For the text-containing cell, return its midpoint in (x, y) coordinate format. 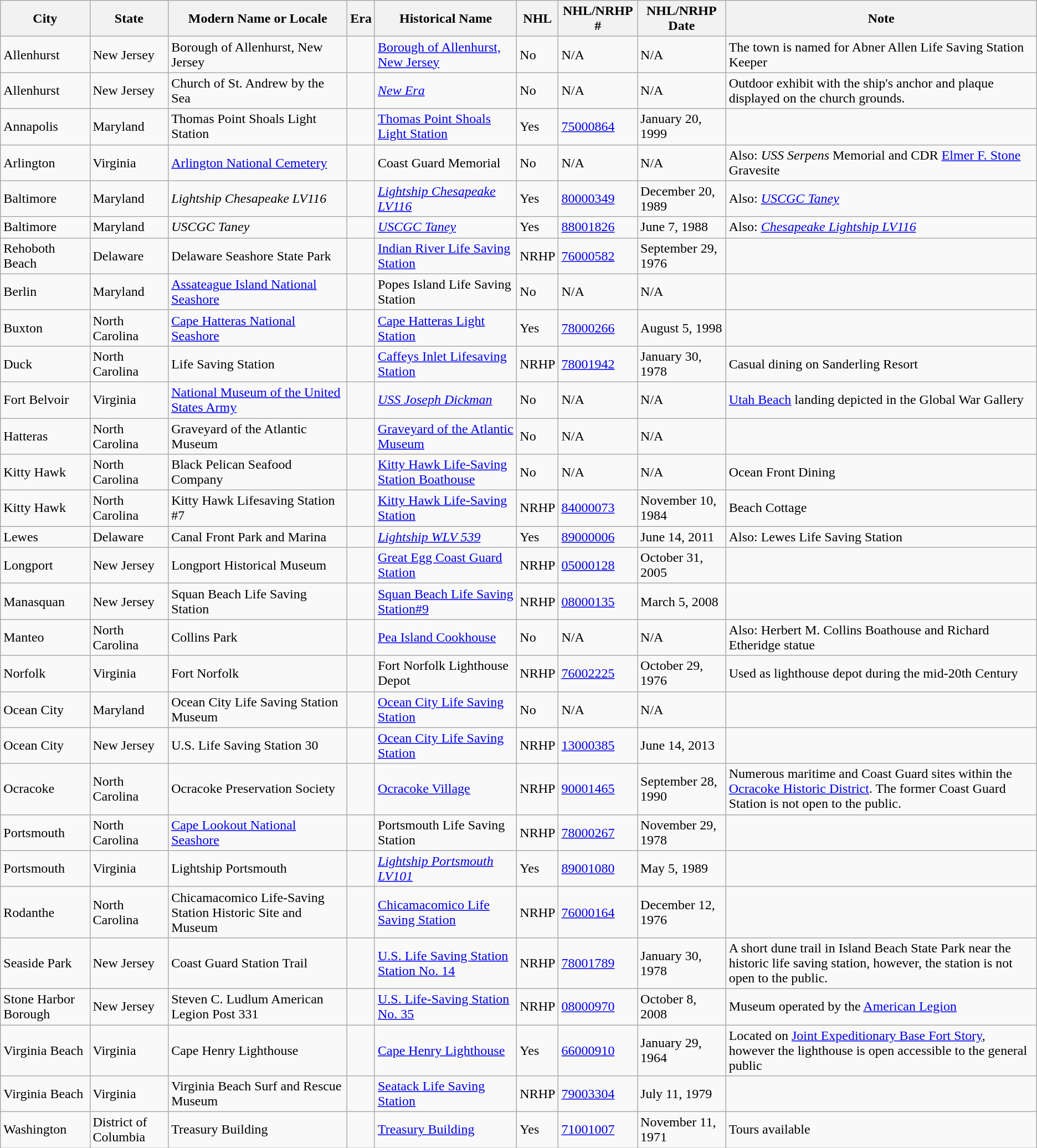
Berlin (45, 291)
Steven C. Ludlum American Legion Post 331 (258, 1006)
Washington (45, 1130)
Casual dining on Sanderling Resort (881, 363)
Virginia Beach Surf and Rescue Museum (258, 1094)
Tours available (881, 1130)
Indian River Life Saving Station (445, 256)
Also: Chesapeake Lightship LV116 (881, 227)
September 28, 1990 (682, 789)
08000135 (598, 602)
Also: Herbert M. Collins Boathouse and Richard Etheridge statue (881, 637)
November 11, 1971 (682, 1130)
Hatteras (45, 435)
A short dune trail in Island Beach State Park near the historic life saving station, however, the station is not open to the public. (881, 963)
13000385 (598, 746)
79003304 (598, 1094)
Longport (45, 565)
78000267 (598, 832)
Delaware Seashore State Park (258, 256)
Duck (45, 363)
November 29, 1978 (682, 832)
National Museum of the United States Army (258, 400)
Ocracoke Village (445, 789)
66000910 (598, 1050)
Canal Front Park and Marina (258, 537)
Coast Guard Station Trail (258, 963)
Cape Lookout National Seashore (258, 832)
Life Saving Station (258, 363)
Also: Lewes Life Saving Station (881, 537)
September 29, 1976 (682, 256)
Cape Hatteras National Seashore (258, 328)
Also: USCGC Taney (881, 198)
Cape Hatteras Light Station (445, 328)
Kitty Hawk Life-Saving Station (445, 509)
Norfolk (45, 674)
90001465 (598, 789)
Seatack Life Saving Station (445, 1094)
Modern Name or Locale (258, 19)
Era (361, 19)
NHL (537, 19)
Utah Beach landing depicted in the Global War Gallery (881, 400)
76002225 (598, 674)
08000970 (598, 1006)
Squan Beach Life Saving Station (258, 602)
Caffeys Inlet Lifesaving Station (445, 363)
U.S. Life Saving Station 30 (258, 746)
January 29, 1964 (682, 1050)
December 12, 1976 (682, 912)
Chicamacomico Life-Saving Station Historic Site and Museum (258, 912)
Black Pelican Seafood Company (258, 472)
June 14, 2013 (682, 746)
New Era (445, 91)
Located on Joint Expeditionary Base Fort Story, however the lighthouse is open accessible to the general public (881, 1050)
June 14, 2011 (682, 537)
March 5, 2008 (682, 602)
Museum operated by the American Legion (881, 1006)
District of Columbia (129, 1130)
Lightship Portsmouth (258, 869)
August 5, 1998 (682, 328)
Manasquan (45, 602)
Annapolis (45, 126)
78001789 (598, 963)
Lewes (45, 537)
Coast Guard Memorial (445, 163)
84000073 (598, 509)
Ocean Front Dining (881, 472)
Lightship Portsmouth LV101 (445, 869)
Historical Name (445, 19)
U.S. Life Saving Station Station No. 14 (445, 963)
78001942 (598, 363)
October 31, 2005 (682, 565)
75000864 (598, 126)
Buxton (45, 328)
Portsmouth Life Saving Station (445, 832)
Lightship WLV 539 (445, 537)
Collins Park (258, 637)
Pea Island Cookhouse (445, 637)
Church of St. Andrew by the Sea (258, 91)
Fort Norfolk (258, 674)
City (45, 19)
80000349 (598, 198)
Arlington (45, 163)
88001826 (598, 227)
Chicamacomico Life Saving Station (445, 912)
January 20, 1999 (682, 126)
May 5, 1989 (682, 869)
76000164 (598, 912)
November 10, 1984 (682, 509)
Popes Island Life Saving Station (445, 291)
71001007 (598, 1130)
89001080 (598, 869)
June 7, 1988 (682, 227)
Numerous maritime and Coast Guard sites within the Ocracoke Historic District. The former Coast Guard Station is not open to the public. (881, 789)
Squan Beach Life Saving Station#9 (445, 602)
State (129, 19)
December 20, 1989 (682, 198)
Manteo (45, 637)
05000128 (598, 565)
Also: USS Serpens Memorial and CDR Elmer F. Stone Gravesite (881, 163)
Arlington National Cemetery (258, 163)
The town is named for Abner Allen Life Saving Station Keeper (881, 54)
Note (881, 19)
Used as lighthouse depot during the mid-20th Century (881, 674)
Fort Belvoir (45, 400)
Ocean City Life Saving Station Museum (258, 709)
Fort Norfolk Lighthouse Depot (445, 674)
Rodanthe (45, 912)
NHL/NRHP # (598, 19)
July 11, 1979 (682, 1094)
Kitty Hawk Lifesaving Station #7 (258, 509)
Rehoboth Beach (45, 256)
Assateague Island National Seashore (258, 291)
89000006 (598, 537)
Kitty Hawk Life-Saving Station Boathouse (445, 472)
October 29, 1976 (682, 674)
Longport Historical Museum (258, 565)
Ocracoke (45, 789)
Seaside Park (45, 963)
USS Joseph Dickman (445, 400)
NHL/NRHP Date (682, 19)
U.S. Life-Saving Station No. 35 (445, 1006)
Stone Harbor Borough (45, 1006)
Beach Cottage (881, 509)
Outdoor exhibit with the ship's anchor and plaque displayed on the church grounds. (881, 91)
Ocracoke Preservation Society (258, 789)
Great Egg Coast Guard Station (445, 565)
78000266 (598, 328)
October 8, 2008 (682, 1006)
76000582 (598, 256)
